Return [x, y] of the center of cell containing provided text 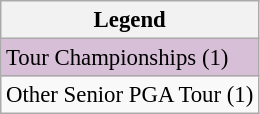
Legend [130, 20]
Other Senior PGA Tour (1) [130, 95]
Tour Championships (1) [130, 58]
